Return (X, Y) of the center of cell containing provided text 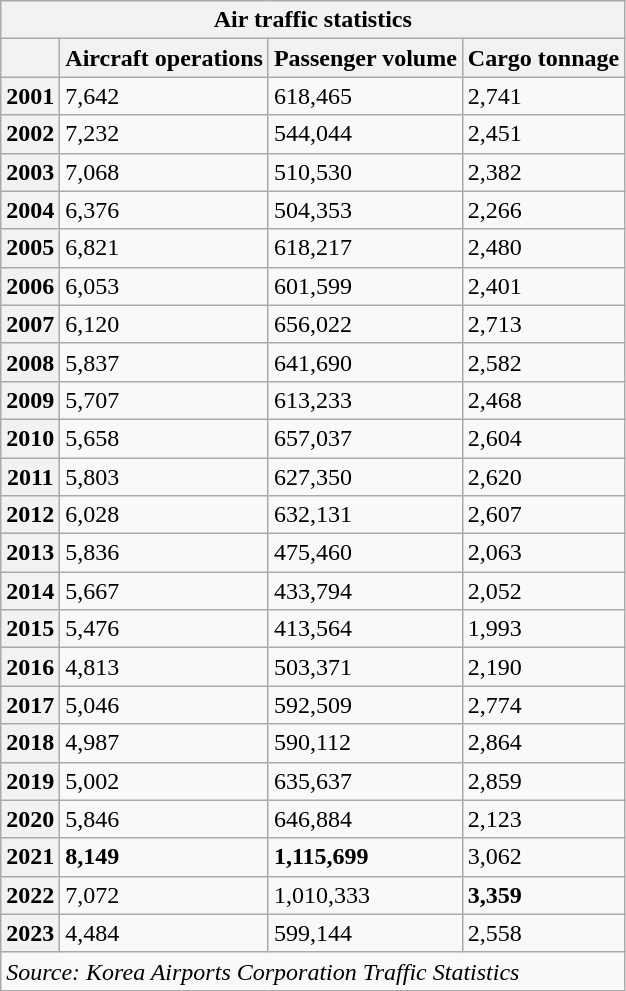
618,465 (365, 96)
2016 (30, 667)
2,604 (543, 438)
2008 (30, 362)
504,353 (365, 210)
4,987 (164, 743)
5,667 (164, 591)
2009 (30, 400)
2,713 (543, 324)
2,864 (543, 743)
5,046 (164, 705)
4,813 (164, 667)
2020 (30, 819)
2010 (30, 438)
2,382 (543, 172)
1,115,699 (365, 857)
618,217 (365, 248)
7,072 (164, 895)
599,144 (365, 933)
Cargo tonnage (543, 58)
Aircraft operations (164, 58)
2,190 (543, 667)
590,112 (365, 743)
2,558 (543, 933)
2003 (30, 172)
2012 (30, 515)
2005 (30, 248)
1,993 (543, 629)
544,044 (365, 134)
2,401 (543, 286)
5,837 (164, 362)
2011 (30, 477)
2014 (30, 591)
656,022 (365, 324)
7,642 (164, 96)
2022 (30, 895)
2015 (30, 629)
475,460 (365, 553)
601,599 (365, 286)
2023 (30, 933)
635,637 (365, 781)
2017 (30, 705)
5,707 (164, 400)
641,690 (365, 362)
646,884 (365, 819)
6,376 (164, 210)
Passenger volume (365, 58)
510,530 (365, 172)
2,266 (543, 210)
5,002 (164, 781)
7,232 (164, 134)
1,010,333 (365, 895)
2007 (30, 324)
6,053 (164, 286)
3,359 (543, 895)
2,468 (543, 400)
433,794 (365, 591)
2,859 (543, 781)
2013 (30, 553)
592,509 (365, 705)
5,476 (164, 629)
2,480 (543, 248)
5,803 (164, 477)
2,620 (543, 477)
2019 (30, 781)
413,564 (365, 629)
4,484 (164, 933)
5,836 (164, 553)
2004 (30, 210)
8,149 (164, 857)
2,607 (543, 515)
2002 (30, 134)
2,774 (543, 705)
5,846 (164, 819)
6,028 (164, 515)
6,120 (164, 324)
613,233 (365, 400)
627,350 (365, 477)
Source: Korea Airports Corporation Traffic Statistics (313, 971)
Air traffic statistics (313, 20)
632,131 (365, 515)
2006 (30, 286)
503,371 (365, 667)
3,062 (543, 857)
657,037 (365, 438)
2,123 (543, 819)
2021 (30, 857)
5,658 (164, 438)
2,052 (543, 591)
2001 (30, 96)
2,063 (543, 553)
7,068 (164, 172)
6,821 (164, 248)
2,741 (543, 96)
2,582 (543, 362)
2018 (30, 743)
2,451 (543, 134)
